Scan for the cell matching the given text and deliver its (X, Y) coordinate at center. 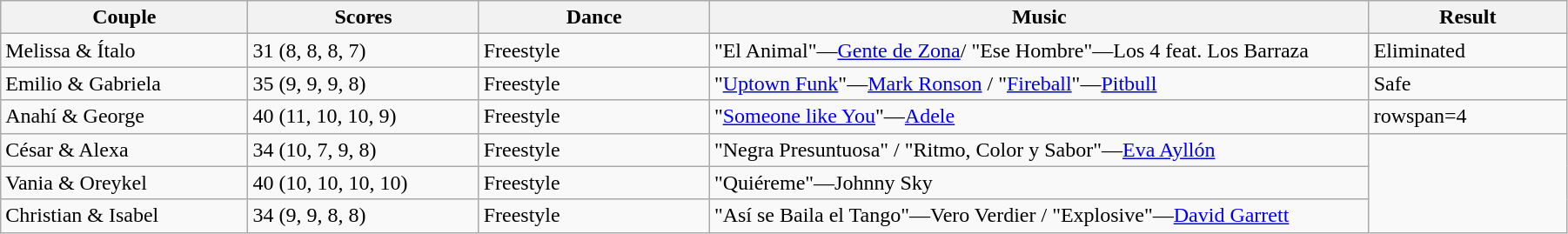
35 (9, 9, 9, 8) (364, 84)
31 (8, 8, 8, 7) (364, 50)
Dance (593, 17)
"Uptown Funk"—Mark Ronson / "Fireball"—Pitbull (1039, 84)
rowspan=4 (1467, 117)
Christian & Isabel (124, 216)
"Así se Baila el Tango"—Vero Verdier / "Explosive"—David Garrett (1039, 216)
Couple (124, 17)
40 (11, 10, 10, 9) (364, 117)
"Negra Presuntuosa" / "Ritmo, Color y Sabor"—Eva Ayllón (1039, 150)
Melissa & Ítalo (124, 50)
Scores (364, 17)
"Quiéreme"—Johnny Sky (1039, 183)
Music (1039, 17)
40 (10, 10, 10, 10) (364, 183)
Result (1467, 17)
34 (10, 7, 9, 8) (364, 150)
"El Animal"—Gente de Zona/ "Ese Hombre"—Los 4 feat. Los Barraza (1039, 50)
34 (9, 9, 8, 8) (364, 216)
Vania & Oreykel (124, 183)
Emilio & Gabriela (124, 84)
Safe (1467, 84)
César & Alexa (124, 150)
Anahí & George (124, 117)
"Someone like You"—Adele (1039, 117)
Eliminated (1467, 50)
